Determine the [X, Y] coordinate at the center of the cell enclosing the given text.  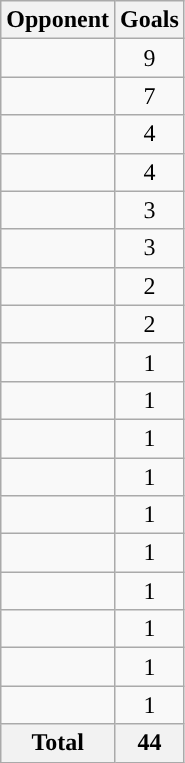
Total [58, 743]
7 [150, 96]
Opponent [58, 20]
Goals [150, 20]
9 [150, 58]
44 [150, 743]
